Scan for the cell matching the given text and deliver its (x, y) coordinate at center. 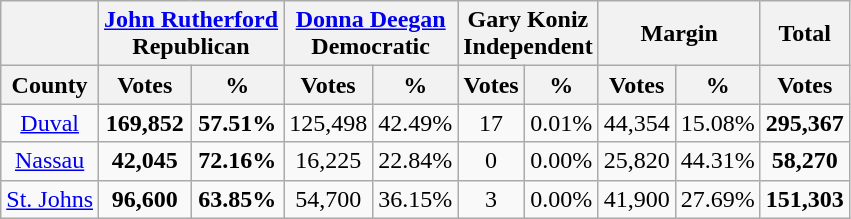
57.51% (238, 123)
295,367 (804, 123)
0 (492, 161)
Gary KonizIndependent (528, 34)
36.15% (416, 199)
17 (492, 123)
St. Johns (50, 199)
22.84% (416, 161)
15.08% (718, 123)
58,270 (804, 161)
3 (492, 199)
41,900 (636, 199)
72.16% (238, 161)
County (50, 85)
25,820 (636, 161)
Donna DeeganDemocratic (371, 34)
0.01% (561, 123)
27.69% (718, 199)
Total (804, 34)
16,225 (328, 161)
54,700 (328, 199)
44,354 (636, 123)
John RutherfordRepublican (192, 34)
151,303 (804, 199)
125,498 (328, 123)
44.31% (718, 161)
42,045 (146, 161)
169,852 (146, 123)
Nassau (50, 161)
Margin (679, 34)
96,600 (146, 199)
42.49% (416, 123)
Duval (50, 123)
63.85% (238, 199)
